Identify which cell holds the provided text, then report its (X, Y) central coordinate. 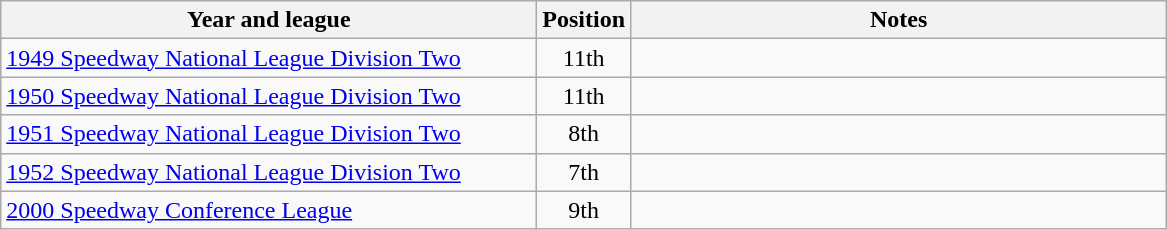
8th (584, 134)
1950 Speedway National League Division Two (269, 96)
9th (584, 210)
Position (584, 20)
2000 Speedway Conference League (269, 210)
1949 Speedway National League Division Two (269, 58)
Year and league (269, 20)
Notes (899, 20)
1952 Speedway National League Division Two (269, 172)
1951 Speedway National League Division Two (269, 134)
7th (584, 172)
